Provide the [x, y] coordinate of the cell's center where the given text is located.  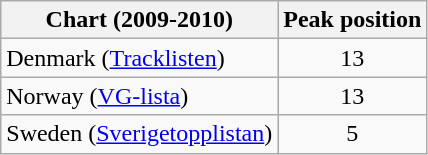
Peak position [352, 20]
Denmark (Tracklisten) [140, 58]
Chart (2009-2010) [140, 20]
Sweden (Sverigetopplistan) [140, 134]
5 [352, 134]
Norway (VG-lista) [140, 96]
